Output the (x, y) coordinate of the center of the cell containing the given text.  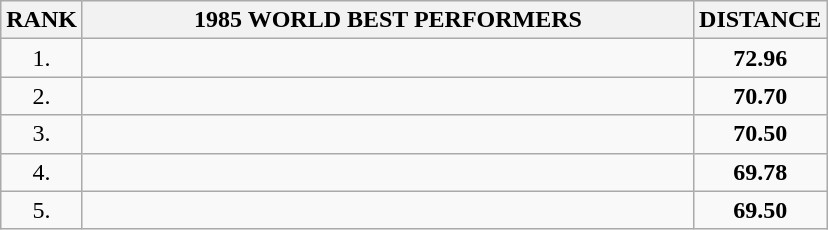
DISTANCE (760, 20)
70.50 (760, 134)
2. (42, 96)
1985 WORLD BEST PERFORMERS (388, 20)
3. (42, 134)
1. (42, 58)
69.50 (760, 210)
70.70 (760, 96)
72.96 (760, 58)
4. (42, 172)
RANK (42, 20)
69.78 (760, 172)
5. (42, 210)
